Extract the (x, y) coordinate from the center of the cell holding the provided text.  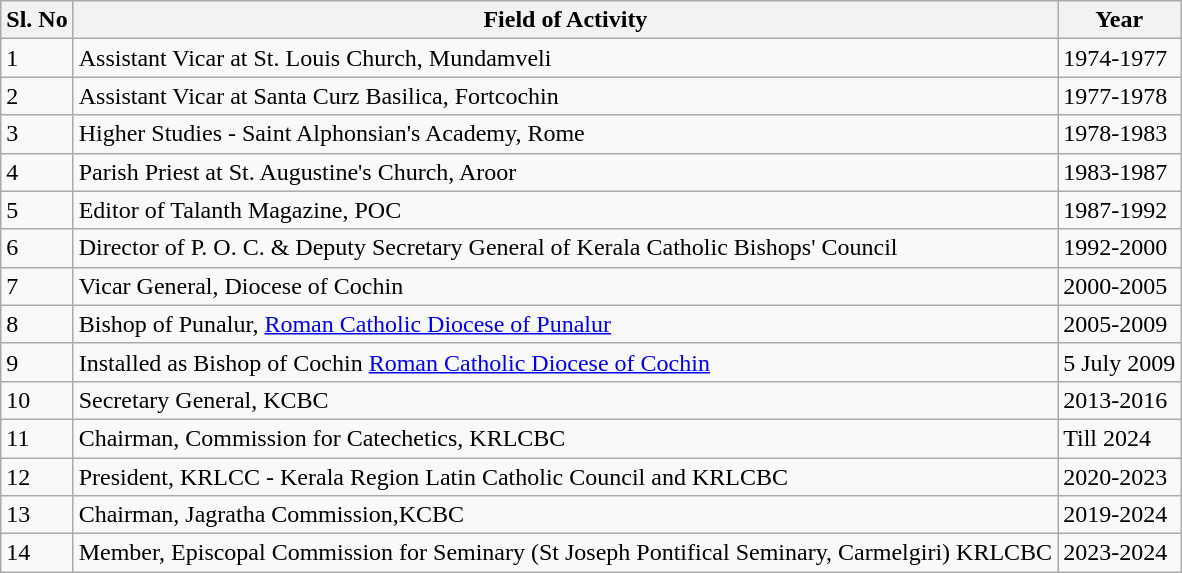
11 (37, 438)
Assistant Vicar at St. Louis Church, Mundamveli (565, 58)
Chairman, Commission for Catechetics, KRLCBC (565, 438)
1974-1977 (1120, 58)
10 (37, 400)
Till 2024 (1120, 438)
1987-1992 (1120, 210)
Year (1120, 20)
1992-2000 (1120, 248)
12 (37, 477)
Assistant Vicar at Santa Curz Basilica, Fortcochin (565, 96)
2000-2005 (1120, 286)
9 (37, 362)
1977-1978 (1120, 96)
Higher Studies - Saint Alphonsian's Academy, Rome (565, 134)
Editor of Talanth Magazine, POC (565, 210)
Secretary General, KCBC (565, 400)
1983-1987 (1120, 172)
2005-2009 (1120, 324)
President, KRLCC - Kerala Region Latin Catholic Council and KRLCBC (565, 477)
Installed as Bishop of Cochin Roman Catholic Diocese of Cochin (565, 362)
3 (37, 134)
5 (37, 210)
2 (37, 96)
Chairman, Jagratha Commission,KCBC (565, 515)
Sl. No (37, 20)
8 (37, 324)
4 (37, 172)
2020-2023 (1120, 477)
2023-2024 (1120, 553)
Member, Episcopal Commission for Seminary (St Joseph Pontifical Seminary, Carmelgiri) KRLCBC (565, 553)
7 (37, 286)
Bishop of Punalur, Roman Catholic Diocese of Punalur (565, 324)
2019-2024 (1120, 515)
2013-2016 (1120, 400)
Parish Priest at St. Augustine's Church, Aroor (565, 172)
Field of Activity (565, 20)
6 (37, 248)
Vicar General, Diocese of Cochin (565, 286)
5 July 2009 (1120, 362)
Director of P. O. C. & Deputy Secretary General of Kerala Catholic Bishops' Council (565, 248)
14 (37, 553)
13 (37, 515)
1 (37, 58)
1978-1983 (1120, 134)
